Find where the given text appears and provide that cell's center as (x, y) coordinate. 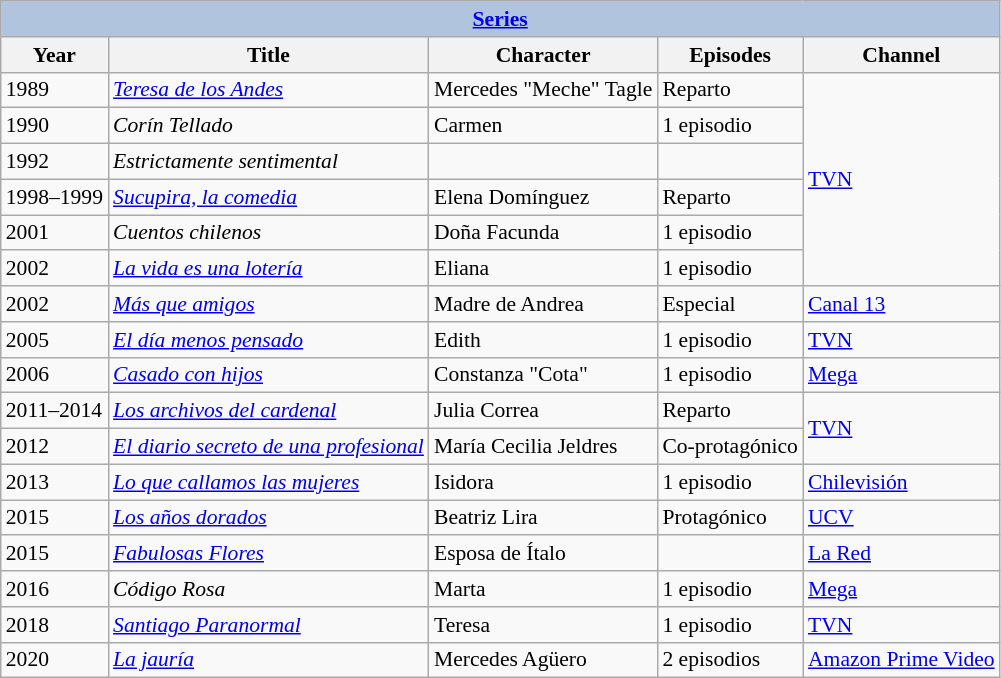
Especial (730, 304)
Cuentos chilenos (268, 233)
Isidora (543, 482)
La Red (902, 554)
Character (543, 55)
1990 (54, 126)
Santiago Paranormal (268, 625)
Marta (543, 589)
2020 (54, 660)
Los archivos del cardenal (268, 411)
1992 (54, 162)
2012 (54, 447)
Teresa de los Andes (268, 90)
UCV (902, 518)
María Cecilia Jeldres (543, 447)
Casado con hijos (268, 375)
Channel (902, 55)
Beatriz Lira (543, 518)
Los años dorados (268, 518)
Episodes (730, 55)
Estrictamente sentimental (268, 162)
Chilevisión (902, 482)
Corín Tellado (268, 126)
Edith (543, 340)
2005 (54, 340)
2018 (54, 625)
Esposa de Ítalo (543, 554)
2016 (54, 589)
El diario secreto de una profesional (268, 447)
2 episodios (730, 660)
1989 (54, 90)
Julia Correa (543, 411)
Year (54, 55)
Mercedes "Meche" Tagle (543, 90)
Doña Facunda (543, 233)
Mercedes Agüero (543, 660)
Código Rosa (268, 589)
Title (268, 55)
1998–1999 (54, 197)
Protagónico (730, 518)
Madre de Andrea (543, 304)
La jauría (268, 660)
Amazon Prime Video (902, 660)
El día menos pensado (268, 340)
Carmen (543, 126)
2006 (54, 375)
2001 (54, 233)
Lo que callamos las mujeres (268, 482)
Sucupira, la comedia (268, 197)
2013 (54, 482)
Fabulosas Flores (268, 554)
La vida es una lotería (268, 269)
Canal 13 (902, 304)
Elena Domínguez (543, 197)
Series (500, 19)
Eliana (543, 269)
2011–2014 (54, 411)
Constanza "Cota" (543, 375)
Teresa (543, 625)
Más que amigos (268, 304)
Co-protagónico (730, 447)
